Find where the given text appears and provide that cell's center as [X, Y] coordinate. 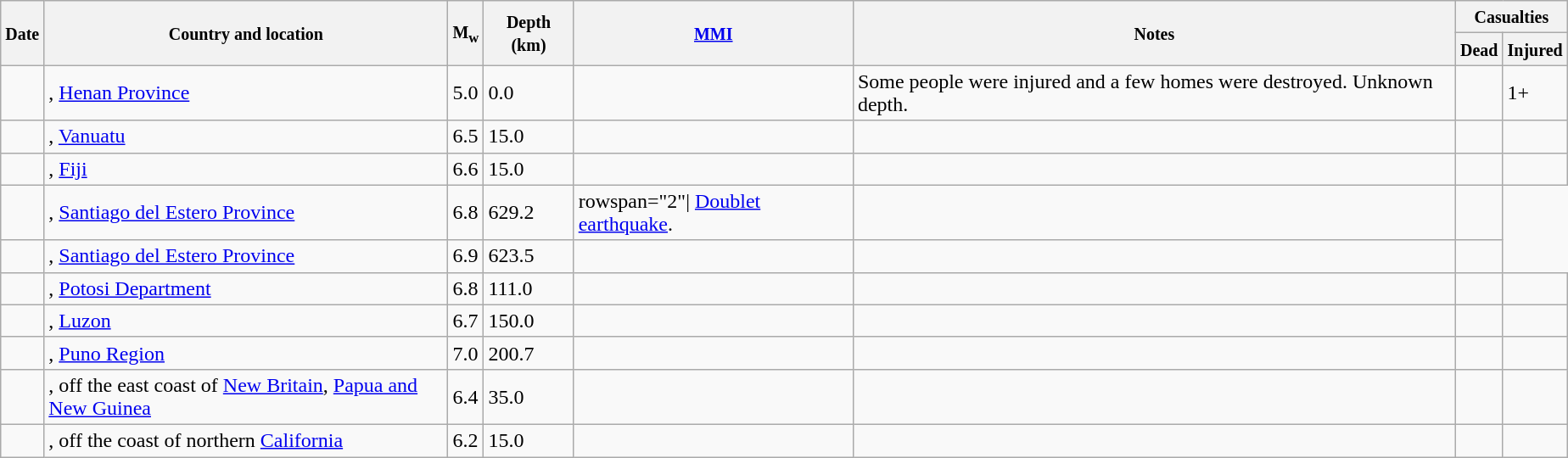
111.0 [529, 288]
0.0 [529, 93]
Some people were injured and a few homes were destroyed. Unknown depth. [1154, 93]
Dead [1479, 49]
6.6 [466, 169]
6.7 [466, 321]
, off the coast of northern California [246, 440]
1+ [1535, 93]
Depth (km) [529, 33]
5.0 [466, 93]
6.5 [466, 137]
MMI [713, 33]
35.0 [529, 397]
Injured [1535, 49]
Mw [466, 33]
200.7 [529, 353]
Country and location [246, 33]
6.2 [466, 440]
, Henan Province [246, 93]
, Puno Region [246, 353]
Casualties [1511, 17]
, off the east coast of New Britain, Papua and New Guinea [246, 397]
Date [22, 33]
, Fiji [246, 169]
629.2 [529, 212]
Notes [1154, 33]
150.0 [529, 321]
6.4 [466, 397]
6.9 [466, 256]
rowspan="2"| Doublet earthquake. [713, 212]
, Potosi Department [246, 288]
, Vanuatu [246, 137]
623.5 [529, 256]
, Luzon [246, 321]
7.0 [466, 353]
